Search for the cell housing the specified text and yield its (X, Y) center coordinate. 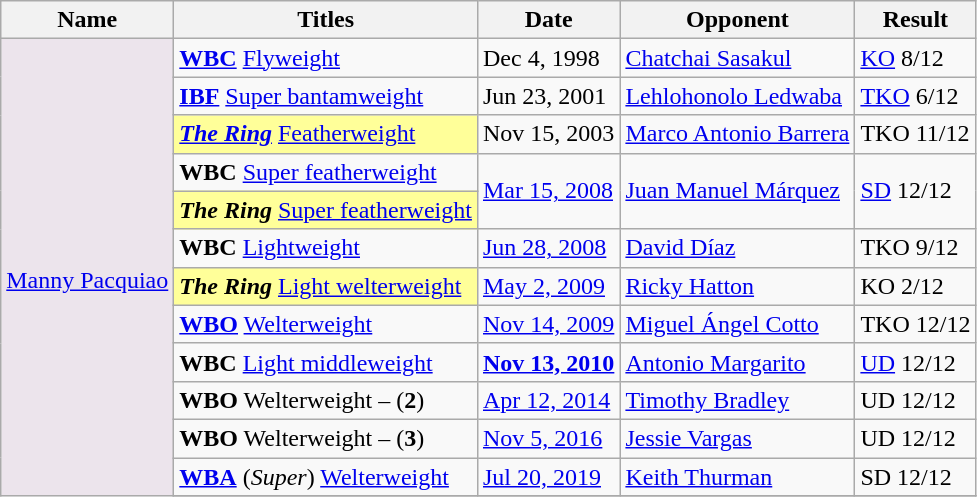
The Ring Featherweight (326, 134)
KO 2/12 (916, 286)
Jun 23, 2001 (548, 96)
TKO 12/12 (916, 324)
Name (88, 20)
WBO Welterweight (326, 324)
Nov 14, 2009 (548, 324)
Nov 5, 2016 (548, 438)
Mar 15, 2008 (548, 191)
Result (916, 20)
TKO 6/12 (916, 96)
Manny Pacquiao (88, 268)
Date (548, 20)
The Ring Light welterweight (326, 286)
KO 8/12 (916, 58)
TKO 11/12 (916, 134)
IBF Super bantamweight (326, 96)
WBC Flyweight (326, 58)
Juan Manuel Márquez (738, 191)
Nov 13, 2010 (548, 362)
Timothy Bradley (738, 400)
Miguel Ángel Cotto (738, 324)
David Díaz (738, 248)
Keith Thurman (738, 477)
Antonio Margarito (738, 362)
Chatchai Sasakul (738, 58)
TKO 9/12 (916, 248)
WBO Welterweight – (3) (326, 438)
May 2, 2009 (548, 286)
Ricky Hatton (738, 286)
WBC Light middleweight (326, 362)
Marco Antonio Barrera (738, 134)
WBA (Super) Welterweight (326, 477)
The Ring Super featherweight (326, 210)
WBO Welterweight – (2) (326, 400)
Lehlohonolo Ledwaba (738, 96)
Jul 20, 2019 (548, 477)
Jun 28, 2008 (548, 248)
Dec 4, 1998 (548, 58)
Titles (326, 20)
Apr 12, 2014 (548, 400)
Opponent (738, 20)
Jessie Vargas (738, 438)
WBC Lightweight (326, 248)
Nov 15, 2003 (548, 134)
WBC Super featherweight (326, 172)
